Capture the cell that displays the provided text and extract its (X, Y) central coordinate. 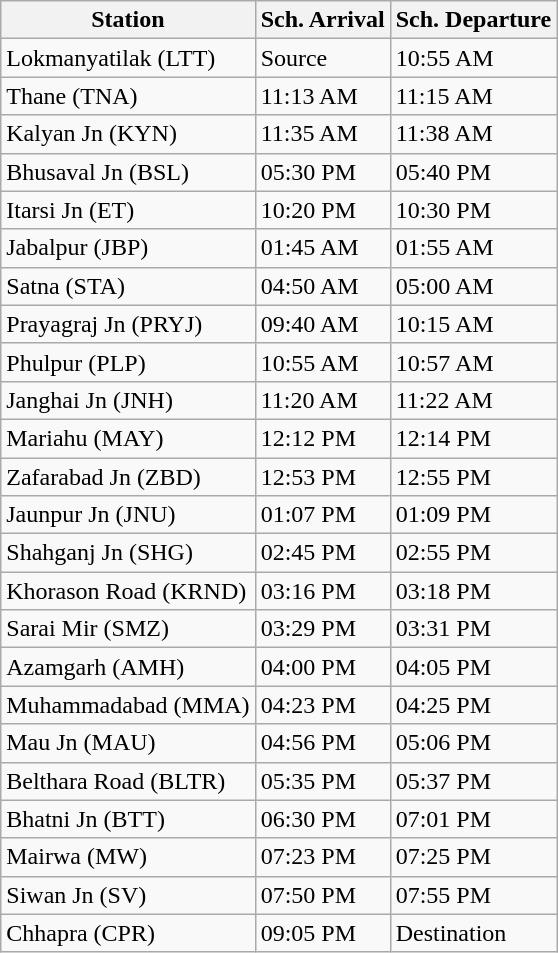
04:23 PM (322, 705)
05:00 AM (474, 286)
Phulpur (PLP) (128, 362)
07:50 PM (322, 895)
12:55 PM (474, 477)
Chhapra (CPR) (128, 933)
Khorason Road (KRND) (128, 591)
11:38 AM (474, 134)
01:55 AM (474, 248)
Bhusaval Jn (BSL) (128, 172)
01:09 PM (474, 515)
11:15 AM (474, 96)
Lokmanyatilak (LTT) (128, 58)
05:37 PM (474, 781)
04:05 PM (474, 667)
Belthara Road (BLTR) (128, 781)
10:15 AM (474, 324)
01:07 PM (322, 515)
03:16 PM (322, 591)
07:55 PM (474, 895)
Kalyan Jn (KYN) (128, 134)
Azamgarh (AMH) (128, 667)
10:30 PM (474, 210)
Bhatni Jn (BTT) (128, 819)
12:14 PM (474, 438)
04:56 PM (322, 743)
09:40 AM (322, 324)
07:23 PM (322, 857)
Mau Jn (MAU) (128, 743)
Zafarabad Jn (ZBD) (128, 477)
02:55 PM (474, 553)
11:22 AM (474, 400)
12:12 PM (322, 438)
11:35 AM (322, 134)
02:45 PM (322, 553)
Mairwa (MW) (128, 857)
Destination (474, 933)
Prayagraj Jn (PRYJ) (128, 324)
12:53 PM (322, 477)
Siwan Jn (SV) (128, 895)
04:25 PM (474, 705)
07:01 PM (474, 819)
Sarai Mir (SMZ) (128, 629)
Shahganj Jn (SHG) (128, 553)
Thane (TNA) (128, 96)
03:18 PM (474, 591)
03:31 PM (474, 629)
04:50 AM (322, 286)
Jabalpur (JBP) (128, 248)
05:30 PM (322, 172)
10:20 PM (322, 210)
09:05 PM (322, 933)
01:45 AM (322, 248)
04:00 PM (322, 667)
05:35 PM (322, 781)
05:06 PM (474, 743)
Mariahu (MAY) (128, 438)
06:30 PM (322, 819)
Jaunpur Jn (JNU) (128, 515)
Sch. Arrival (322, 20)
07:25 PM (474, 857)
Source (322, 58)
Itarsi Jn (ET) (128, 210)
Janghai Jn (JNH) (128, 400)
Muhammadabad (MMA) (128, 705)
03:29 PM (322, 629)
Station (128, 20)
10:57 AM (474, 362)
11:20 AM (322, 400)
05:40 PM (474, 172)
Satna (STA) (128, 286)
11:13 AM (322, 96)
Sch. Departure (474, 20)
